Scan for the cell matching the given text and deliver its [x, y] coordinate at center. 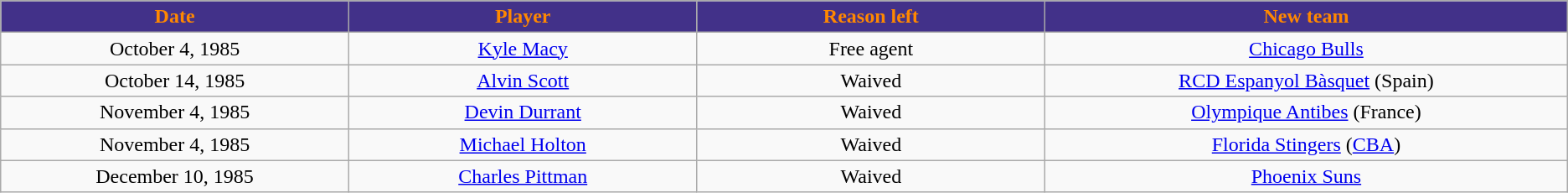
RCD Espanyol Bàsquet (Spain) [1307, 81]
Date [175, 17]
Olympique Antibes (France) [1307, 112]
Florida Stingers (CBA) [1307, 144]
Chicago Bulls [1307, 49]
Charles Pittman [523, 176]
Player [523, 17]
Free agent [871, 49]
October 14, 1985 [175, 81]
New team [1307, 17]
October 4, 1985 [175, 49]
December 10, 1985 [175, 176]
Alvin Scott [523, 81]
Phoenix Suns [1307, 176]
Kyle Macy [523, 49]
Michael Holton [523, 144]
Reason left [871, 17]
Devin Durrant [523, 112]
